Detect which cell encompasses the target text, then output its (x, y) center coordinate. 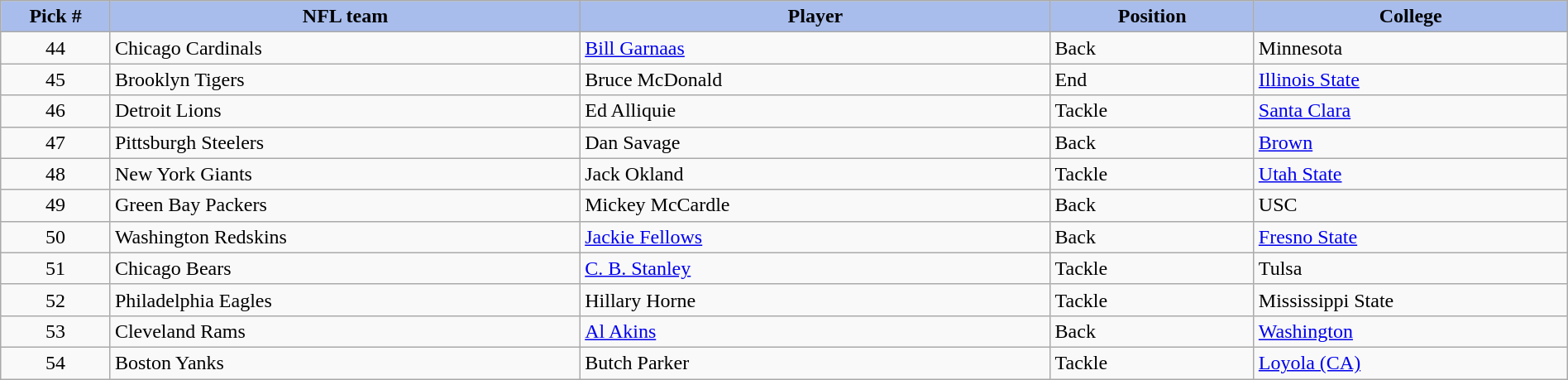
Hillary Horne (815, 300)
54 (56, 363)
Butch Parker (815, 363)
USC (1411, 205)
Jackie Fellows (815, 237)
Bruce McDonald (815, 79)
50 (56, 237)
Pittsburgh Steelers (345, 142)
Bill Garnaas (815, 48)
College (1411, 17)
47 (56, 142)
Al Akins (815, 331)
Boston Yanks (345, 363)
New York Giants (345, 174)
Detroit Lions (345, 111)
Brown (1411, 142)
Mississippi State (1411, 300)
Mickey McCardle (815, 205)
Position (1152, 17)
Santa Clara (1411, 111)
Washington Redskins (345, 237)
Jack Okland (815, 174)
48 (56, 174)
45 (56, 79)
Cleveland Rams (345, 331)
NFL team (345, 17)
Utah State (1411, 174)
Chicago Cardinals (345, 48)
Loyola (CA) (1411, 363)
46 (56, 111)
Ed Alliquie (815, 111)
49 (56, 205)
End (1152, 79)
52 (56, 300)
53 (56, 331)
Player (815, 17)
Philadelphia Eagles (345, 300)
Chicago Bears (345, 268)
Tulsa (1411, 268)
Dan Savage (815, 142)
Pick # (56, 17)
Minnesota (1411, 48)
Brooklyn Tigers (345, 79)
44 (56, 48)
Washington (1411, 331)
Fresno State (1411, 237)
51 (56, 268)
C. B. Stanley (815, 268)
Green Bay Packers (345, 205)
Illinois State (1411, 79)
